Detect which cell encompasses the target text, then output its (x, y) center coordinate. 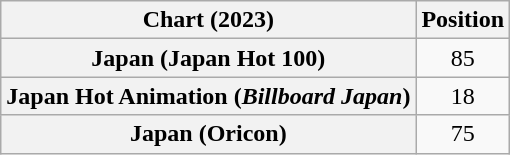
75 (463, 134)
Japan (Japan Hot 100) (208, 58)
Position (463, 20)
18 (463, 96)
Japan (Oricon) (208, 134)
85 (463, 58)
Chart (2023) (208, 20)
Japan Hot Animation (Billboard Japan) (208, 96)
